Scan for the cell matching the given text and deliver its (x, y) coordinate at center. 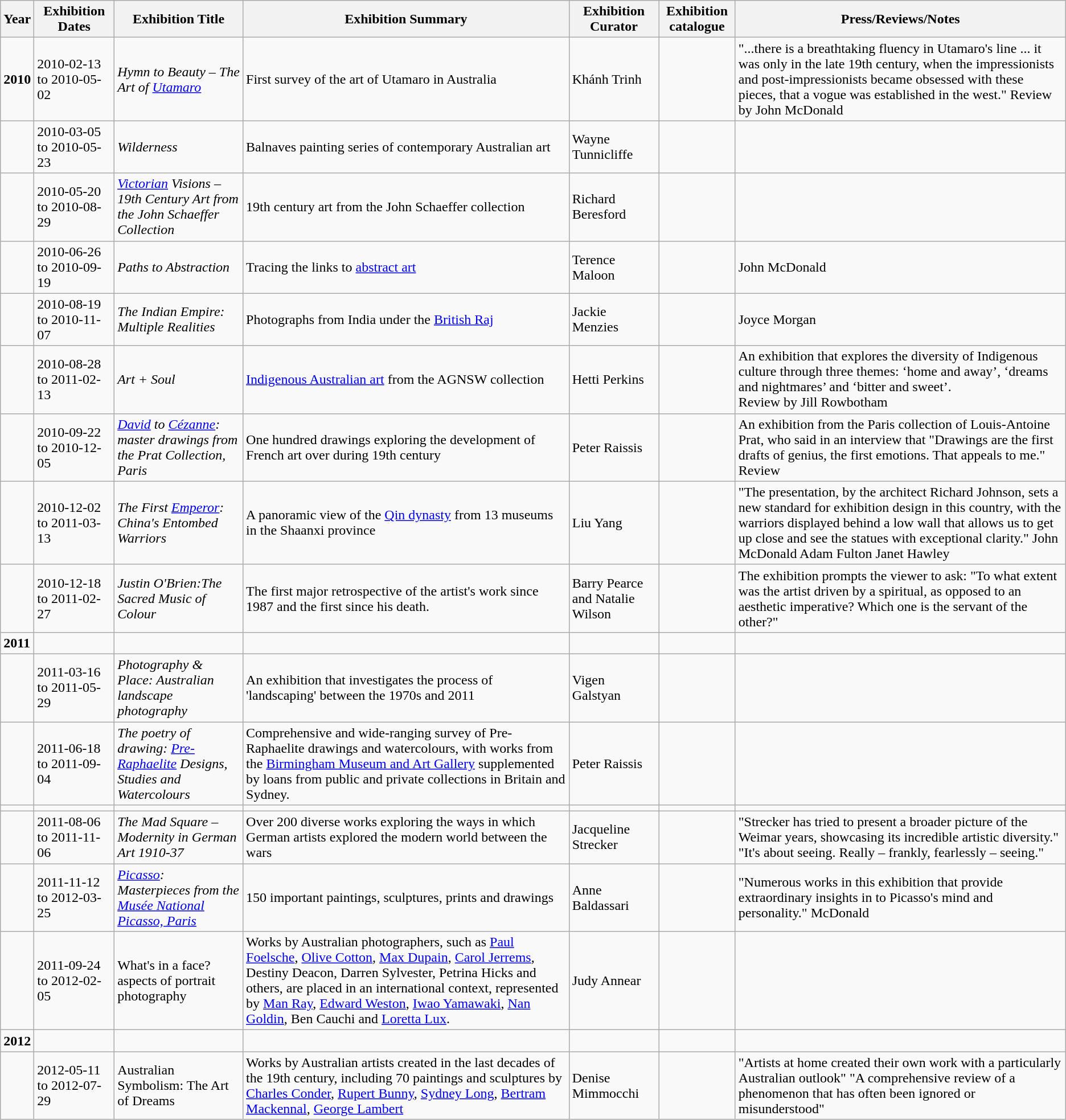
2011-09-24 to 2012-02-05 (74, 980)
Exhibition Title (179, 19)
2010-02-13 to 2010-05-02 (74, 79)
One hundred drawings exploring the development of French art over during 19th century (407, 448)
David to Cézanne: master drawings from the Prat Collection, Paris (179, 448)
Joyce Morgan (900, 319)
Exhibition catalogue (697, 19)
Australian Symbolism: The Art of Dreams (179, 1085)
Hymn to Beauty – The Art of Utamaro (179, 79)
Tracing the links to abstract art (407, 267)
Barry Pearce and Natalie Wilson (614, 598)
19th century art from the John Schaeffer collection (407, 207)
Richard Beresford (614, 207)
Picasso: Masterpieces from the Musée National Picasso, Paris (179, 897)
Justin O'Brien:The Sacred Music of Colour (179, 598)
2011 (17, 643)
A panoramic view of the Qin dynasty from 13 museums in the Shaanxi province (407, 523)
Paths to Abstraction (179, 267)
Terence Maloon (614, 267)
The Mad Square – Modernity in German Art 1910-37 (179, 838)
First survey of the art of Utamaro in Australia (407, 79)
Anne Baldassari (614, 897)
Wilderness (179, 147)
Jackie Menzies (614, 319)
Khánh Trinh (614, 79)
2012 (17, 1041)
Indigenous Australian art from the AGNSW collection (407, 379)
Denise Mimmocchi (614, 1085)
What's in a face? aspects of portrait photography (179, 980)
2012-05-11 to 2012-07-29 (74, 1085)
Wayne Tunnicliffe (614, 147)
The First Emperor: China's Entombed Warriors (179, 523)
150 important paintings, sculptures, prints and drawings (407, 897)
John McDonald (900, 267)
Exhibition Summary (407, 19)
2010-03-05 to 2010-05-23 (74, 147)
The Indian Empire: Multiple Realities (179, 319)
Liu Yang (614, 523)
An exhibition that investigates the process of 'landscaping' between the 1970s and 2011 (407, 688)
2011-08-06 to 2011-11-06 (74, 838)
The poetry of drawing: Pre-Raphaelite Designs, Studies and Watercolours (179, 764)
2010-08-19 to 2010-11-07 (74, 319)
Press/Reviews/Notes (900, 19)
Judy Annear (614, 980)
Vigen Galstyan (614, 688)
2011-06-18 to 2011-09-04 (74, 764)
2011-11-12 to 2012-03-25 (74, 897)
2010-08-28 to 2011-02-13 (74, 379)
The first major retrospective of the artist's work since 1987 and the first since his death. (407, 598)
Photographs from India under the British Raj (407, 319)
Hetti Perkins (614, 379)
Victorian Visions – 19th Century Art from the John Schaeffer Collection (179, 207)
Year (17, 19)
Jacqueline Strecker (614, 838)
2010-05-20 to 2010-08-29 (74, 207)
2010-09-22 to 2010-12-05 (74, 448)
2011-03-16 to 2011-05-29 (74, 688)
Over 200 diverse works exploring the ways in which German artists explored the modern world between the wars (407, 838)
Balnaves painting series of contemporary Australian art (407, 147)
Art + Soul (179, 379)
Exhibition Dates (74, 19)
Exhibition Curator (614, 19)
2010 (17, 79)
2010-12-02 to 2011-03-13 (74, 523)
2010-12-18 to 2011-02-27 (74, 598)
"Numerous works in this exhibition that provide extraordinary insights in to Picasso's mind and personality." McDonald (900, 897)
Photography & Place: Australian landscape photography (179, 688)
2010-06-26 to 2010-09-19 (74, 267)
